Return (X, Y) of the center of cell containing provided text 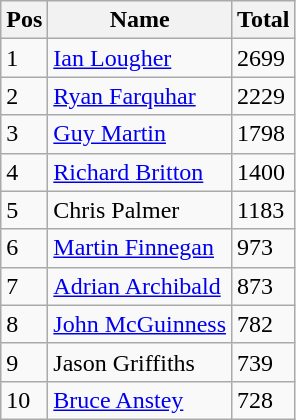
1400 (264, 172)
4 (24, 172)
873 (264, 286)
7 (24, 286)
Adrian Archibald (140, 286)
6 (24, 248)
728 (264, 400)
2 (24, 96)
Chris Palmer (140, 210)
Name (140, 20)
Ian Lougher (140, 58)
Total (264, 20)
8 (24, 324)
2699 (264, 58)
Pos (24, 20)
739 (264, 362)
John McGuinness (140, 324)
1183 (264, 210)
Jason Griffiths (140, 362)
1 (24, 58)
973 (264, 248)
782 (264, 324)
10 (24, 400)
5 (24, 210)
Guy Martin (140, 134)
Martin Finnegan (140, 248)
Ryan Farquhar (140, 96)
Richard Britton (140, 172)
1798 (264, 134)
9 (24, 362)
2229 (264, 96)
Bruce Anstey (140, 400)
3 (24, 134)
